Extract the [X, Y] coordinate from the center of the cell holding the provided text.  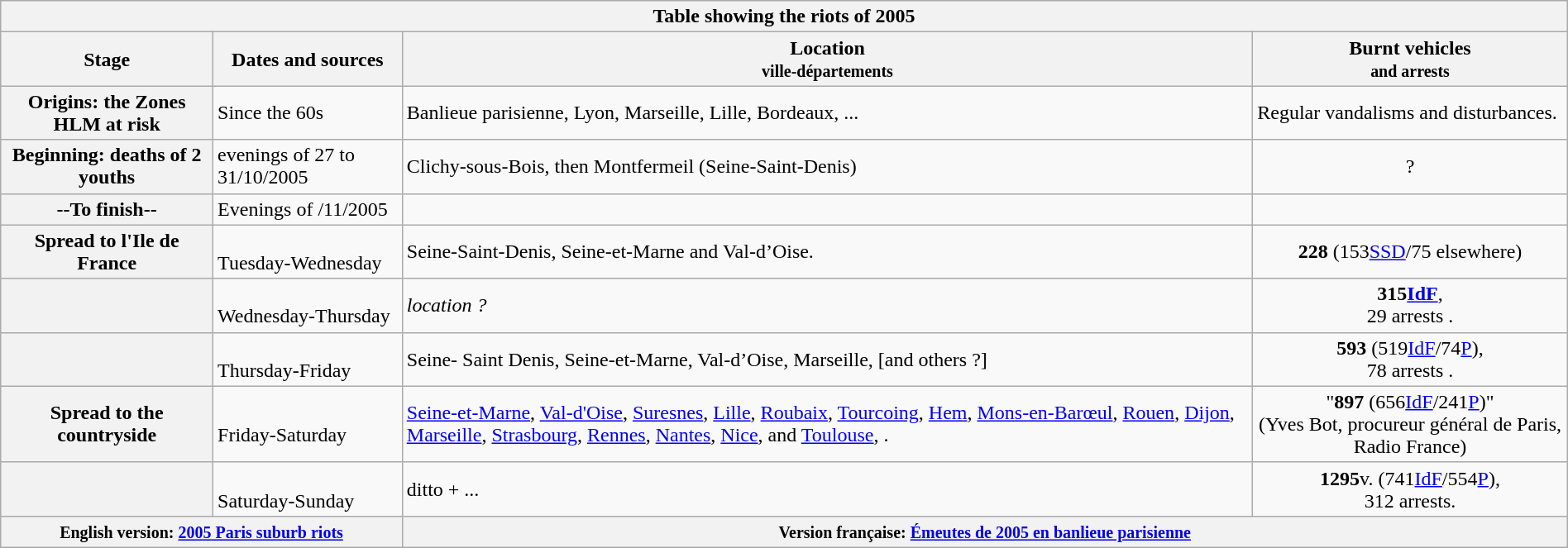
Beginning: deaths of 2 youths [108, 167]
Origins: the Zones HLM at risk [108, 112]
location ? [827, 306]
? [1411, 167]
evenings of 27 to 31/10/2005 [308, 167]
Friday-Saturday [308, 424]
Clichy-sous-Bois, then Montfermeil (Seine-Saint-Denis) [827, 167]
Regular vandalisms and disturbances. [1411, 112]
Spread to l'Ile de France [108, 251]
Evenings of /11/2005 [308, 209]
Version française: Émeutes de 2005 en banlieue parisienne [984, 531]
228 (153SSD/75 elsewhere) [1411, 251]
"897 (656IdF/241P)" (Yves Bot, procureur général de Paris, Radio France) [1411, 424]
Burnt vehiclesand arrests [1411, 60]
593 (519IdF/74P),78 arrests . [1411, 359]
ditto + ... [827, 489]
Seine- Saint Denis, Seine-et-Marne, Val-d’Oise, Marseille, [and others ?] [827, 359]
Since the 60s [308, 112]
English version: 2005 Paris suburb riots [202, 531]
315IdF, 29 arrests . [1411, 306]
Seine-Saint-Denis, Seine-et-Marne and Val-d’Oise. [827, 251]
--To finish-- [108, 209]
Table showing the riots of 2005 [784, 17]
Thursday-Friday [308, 359]
1295v. (741IdF/554P), 312 arrests. [1411, 489]
Banlieue parisienne, Lyon, Marseille, Lille, Bordeaux, ... [827, 112]
Tuesday-Wednesday [308, 251]
Stage [108, 60]
Saturday-Sunday [308, 489]
Wednesday-Thursday [308, 306]
Locationville-départements [827, 60]
Spread to the countryside [108, 424]
Dates and sources [308, 60]
